Extract the (x, y) coordinate from the center of the cell holding the provided text.  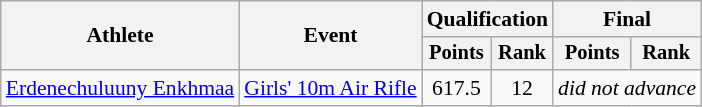
617.5 (456, 88)
did not advance (627, 88)
Event (330, 36)
Final (627, 19)
12 (522, 88)
Girls' 10m Air Rifle (330, 88)
Athlete (120, 36)
Qualification (488, 19)
Erdenechuluuny Enkhmaa (120, 88)
